Locate the cell with the specified text and output its [X, Y] center coordinate. 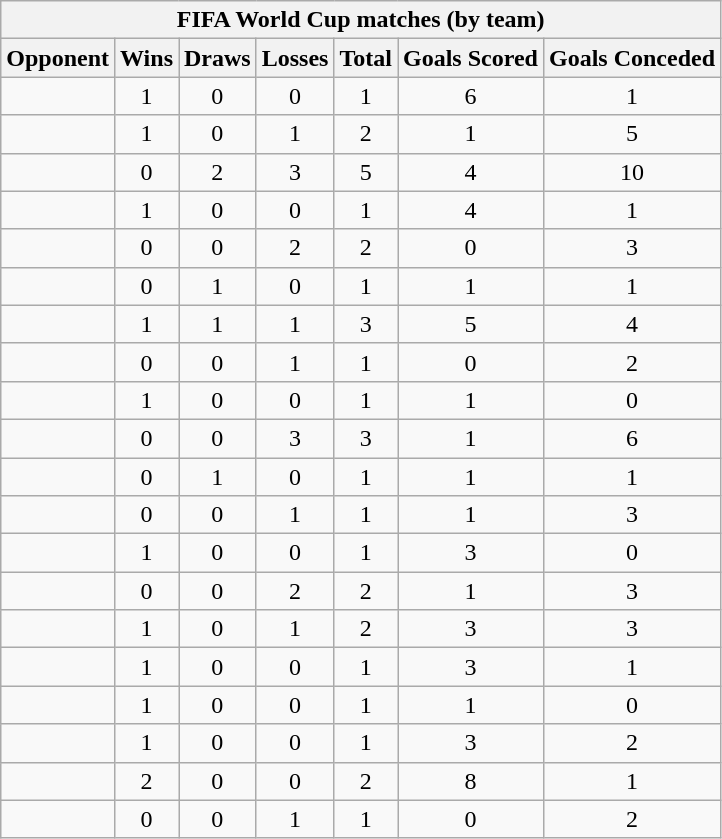
Goals Scored [471, 58]
Opponent [58, 58]
8 [471, 781]
Goals Conceded [632, 58]
10 [632, 172]
Wins [147, 58]
FIFA World Cup matches (by team) [361, 20]
Draws [217, 58]
Losses [295, 58]
Total [366, 58]
